Find where the given text appears and provide that cell's center as (x, y) coordinate. 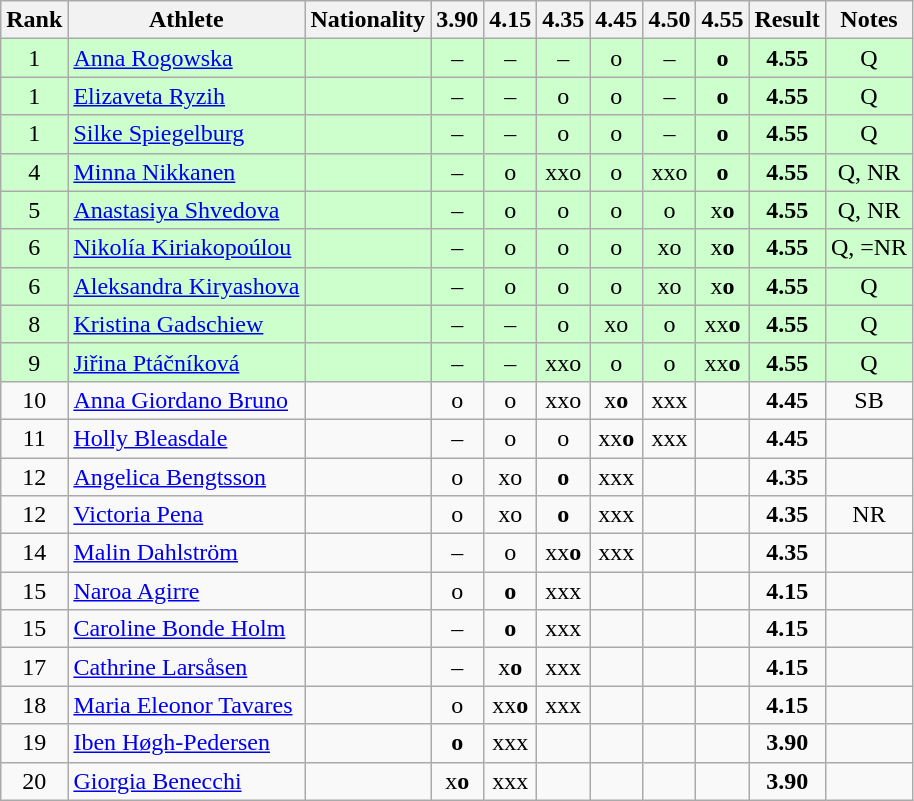
Caroline Bonde Holm (186, 629)
Anna Rogowska (186, 58)
14 (34, 553)
Athlete (186, 20)
NR (868, 515)
9 (34, 362)
Notes (868, 20)
Minna Nikkanen (186, 172)
Kristina Gadschiew (186, 324)
4.50 (670, 20)
Aleksandra Kiryashova (186, 286)
19 (34, 743)
Malin Dahlström (186, 553)
4 (34, 172)
SB (868, 400)
Holly Bleasdale (186, 438)
Rank (34, 20)
Maria Eleonor Tavares (186, 705)
Victoria Pena (186, 515)
Nikolía Kiriakopoúlou (186, 248)
17 (34, 667)
Cathrine Larsåsen (186, 667)
8 (34, 324)
5 (34, 210)
Anna Giordano Bruno (186, 400)
20 (34, 781)
10 (34, 400)
Q, =NR (868, 248)
Anastasiya Shvedova (186, 210)
Iben Høgh-Pedersen (186, 743)
Naroa Agirre (186, 591)
Jiřina Ptáčníková (186, 362)
Nationality (368, 20)
11 (34, 438)
Result (787, 20)
18 (34, 705)
Elizaveta Ryzih (186, 96)
Angelica Bengtsson (186, 477)
Giorgia Benecchi (186, 781)
Silke Spiegelburg (186, 134)
